Capture the cell that displays the provided text and extract its [x, y] central coordinate. 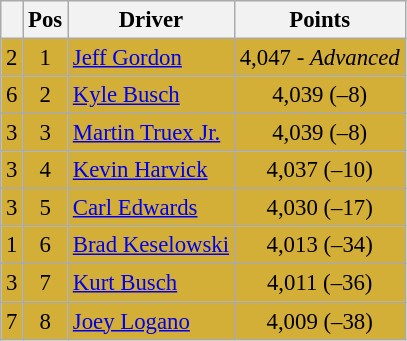
4,013 (–34) [320, 245]
8 [46, 321]
4 [46, 170]
5 [46, 208]
4,011 (–36) [320, 283]
4,009 (–38) [320, 321]
4,047 - Advanced [320, 58]
Brad Keselowski [152, 245]
Pos [46, 20]
Kyle Busch [152, 95]
Carl Edwards [152, 208]
4,037 (–10) [320, 170]
Driver [152, 20]
Kurt Busch [152, 283]
4,030 (–17) [320, 208]
Points [320, 20]
Kevin Harvick [152, 170]
Martin Truex Jr. [152, 133]
Jeff Gordon [152, 58]
Joey Logano [152, 321]
